From the cell containing the given text, extract its center point as (x, y) coordinate. 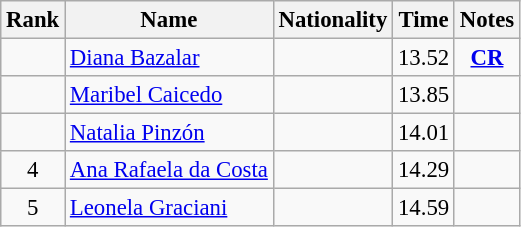
14.29 (424, 170)
Rank (33, 20)
CR (486, 58)
Leonela Graciani (170, 208)
14.59 (424, 208)
Ana Rafaela da Costa (170, 170)
5 (33, 208)
13.85 (424, 95)
Name (170, 20)
13.52 (424, 58)
4 (33, 170)
Diana Bazalar (170, 58)
Maribel Caicedo (170, 95)
Nationality (332, 20)
Natalia Pinzón (170, 133)
Notes (486, 20)
Time (424, 20)
14.01 (424, 133)
